Return (x, y) of the center of cell containing provided text 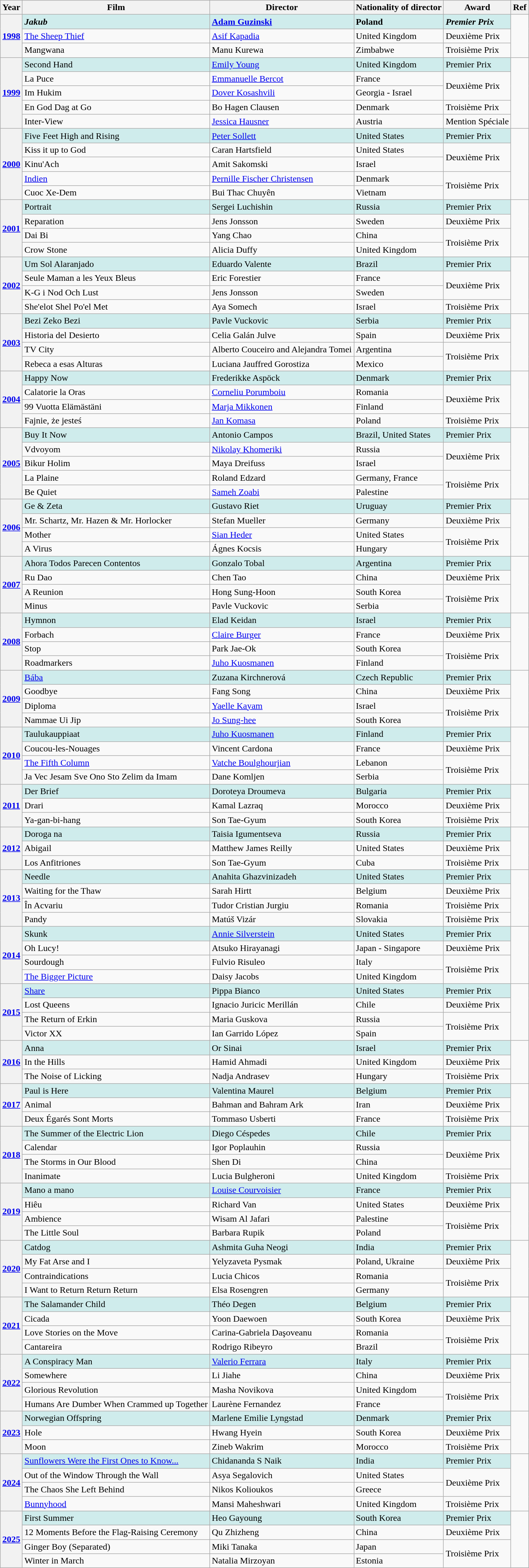
La Puce (116, 79)
Happy Now (116, 378)
Be Quiet (116, 492)
Qu Zhizheng (282, 1532)
Inanimate (116, 1176)
2007 (11, 584)
Maria Guskova (282, 1019)
Hymnon (116, 620)
Ru Dao (116, 577)
Frederikke Aspöck (282, 378)
2003 (11, 342)
Year (11, 7)
2017 (11, 1105)
Catdog (116, 1247)
Marlene Emilie Lyngstad (282, 1418)
Valerio Ferrara (282, 1361)
2010 (11, 756)
Anahita Ghazvinizadeh (282, 877)
Nationality of director (399, 7)
Asya Segalovich (282, 1475)
Contraindications (116, 1276)
Sarah Hirtt (282, 891)
Hole (116, 1432)
Pippa Bianco (282, 991)
Vincent Cardona (282, 748)
Vdvoyom (116, 449)
Lucia Chicos (282, 1276)
Sunflowers Were the First Ones to Know... (116, 1461)
Ahora Todos Parecen Contentos (116, 563)
Mano a mano (116, 1190)
Anna (116, 1048)
Pernille Fischer Christensen (282, 179)
Iran (399, 1105)
Roadmarkers (116, 663)
Matthew James Reilly (282, 848)
Needle (116, 877)
Carina-Gabriela Daşoveanu (282, 1333)
2016 (11, 1062)
Yang Chao (282, 235)
Eduardo Valente (282, 264)
Im Hukim (116, 93)
Japan (399, 1547)
Diploma (116, 706)
A Reunion (116, 592)
Buy It Now (116, 435)
The Noise of Licking (116, 1076)
Fajnie, że jesteś (116, 421)
Ágnes Kocsis (282, 549)
2002 (11, 285)
Uruguay (399, 506)
Sian Heder (282, 535)
Cuba (399, 862)
Lost Queens (116, 1005)
Greece (399, 1489)
Lebanon (399, 763)
Seule Maman a les Yeux Bleus (116, 278)
Richard Van (282, 1204)
1998 (11, 36)
Marja Mikkonen (282, 406)
Der Brief (116, 791)
The Fifth Column (116, 763)
Skunk (116, 934)
Poland, Ukraine (399, 1261)
Cuoc Xe-Dem (116, 193)
Bába (116, 677)
Diego Céspedes (282, 1133)
În Acvariu (116, 905)
Bezi Zeko Bezi (116, 321)
Sergei Luchishin (282, 207)
Tudor Cristian Jurgiu (282, 905)
Pandy (116, 920)
En God Dag at Go (116, 107)
Calatorie la Oras (116, 392)
La Plaine (116, 478)
Share (116, 991)
The Bigger Picture (116, 976)
Fulvio Risuleo (282, 962)
Lucia Bulgheroni (282, 1176)
Bui Thac Chuyên (282, 193)
Luciana Jauffred Gorostiza (282, 364)
Emily Young (282, 64)
Louise Courvoisier (282, 1190)
Jo Sung-hee (282, 720)
Glorious Revolution (116, 1390)
Portrait (116, 207)
2004 (11, 399)
The Sheep Thief (116, 36)
2020 (11, 1268)
Alicia Duffy (282, 250)
Sourdough (116, 962)
Corneliu Porumboiu (282, 392)
Wisam Al Jafari (282, 1219)
Laurène Fernandez (282, 1404)
Peter Sollett (282, 136)
Los Anfitriones (116, 862)
Hiêu (116, 1204)
Nikolay Khomeriki (282, 449)
Taisia Igumentseva (282, 834)
Elsa Rosengren (282, 1290)
A Virus (116, 549)
Maya Dreifuss (282, 464)
Ignacio Juricic Merillán (282, 1005)
Zineb Wakrim (282, 1447)
Mr. Schartz, Mr. Hazen & Mr. Horlocker (116, 520)
I Want to Return Return Return (116, 1290)
Georgia - Israel (399, 93)
Manu Kurewa (282, 50)
Taulukauppiaat (116, 734)
12 Moments Before the Flag-Raising Ceremony (116, 1532)
2024 (11, 1482)
Mother (116, 535)
Hwang Hyein (282, 1432)
Zimbabwe (399, 50)
Drari (116, 805)
Zuzana Kirchnerová (282, 677)
Forbach (116, 635)
Japan - Singapore (399, 948)
Stefan Mueller (282, 520)
Slovakia (399, 920)
Jakub (116, 22)
Antonio Campos (282, 435)
Bikur Holim (116, 464)
The Salamander Child (116, 1304)
2022 (11, 1383)
Ginger Boy (Separated) (116, 1547)
Elad Keidan (282, 620)
Award (477, 7)
Ge & Zeta (116, 506)
2023 (11, 1432)
Yelyzaveta Pysmak (282, 1261)
Somewhere (116, 1376)
Animal (116, 1105)
Dai Bi (116, 235)
Ref (520, 7)
Reparation (116, 221)
Moon (116, 1447)
The Storms in Our Blood (116, 1162)
Rodrigo Ribeyro (282, 1347)
Deux Égarés Sont Morts (116, 1119)
Dane Komljen (282, 777)
Asif Kapadia (282, 36)
2015 (11, 1012)
The Chaos She Left Behind (116, 1489)
The Return of Erkin (116, 1019)
2013 (11, 898)
Doroteya Droumeva (282, 791)
2001 (11, 228)
Stop (116, 649)
Gonzalo Tobal (282, 563)
A Conspiracy Man (116, 1361)
Brazil, United States (399, 435)
Valentina Maurel (282, 1091)
Yoon Daewoen (282, 1318)
1999 (11, 93)
Roland Edzard (282, 478)
TV City (116, 349)
Abigail (116, 848)
Bo Hagen Clausen (282, 107)
Ya-gan-bi-hang (116, 820)
Victor XX (116, 1033)
Amit Sakomski (282, 164)
In the Hills (116, 1062)
Cicada (116, 1318)
Annie Silverstein (282, 934)
Hamid Ahmadi (282, 1062)
Atsuko Hirayanagi (282, 948)
2005 (11, 464)
Miki Tanaka (282, 1547)
Heo Gayoung (282, 1518)
Aya Somech (282, 307)
Minus (116, 606)
2006 (11, 528)
2021 (11, 1325)
Vatche Boulghourjian (282, 763)
Adam Guzinski (282, 22)
Out of the Window Through the Wall (116, 1475)
Tommaso Usberti (282, 1119)
Barbara Rupik (282, 1233)
Bahman and Bahram Ark (282, 1105)
Humans Are Dumber When Crammed up Together (116, 1404)
Germany, France (399, 478)
Bulgaria (399, 791)
Li Jiahe (282, 1376)
Dover Kosashvili (282, 93)
Five Feet High and Rising (116, 136)
The Little Soul (116, 1233)
First Summer (116, 1518)
Norwegian Offspring (116, 1418)
2011 (11, 805)
Daisy Jacobs (282, 976)
Fang Song (282, 692)
2025 (11, 1539)
Ashmita Guha Neogi (282, 1247)
Ambience (116, 1219)
Caran Hartsfield (282, 150)
Second Hand (116, 64)
Goodbye (116, 692)
Bunnyhood (116, 1504)
Hong Sung-Hoon (282, 592)
2018 (11, 1155)
Natalia Mirzoyan (282, 1561)
Jan Komasa (282, 421)
Mangwana (116, 50)
Winter in March (116, 1561)
Mexico (399, 364)
Vietnam (399, 193)
Czech Republic (399, 677)
Um Sol Alaranjado (116, 264)
Calendar (116, 1148)
K-G i Nod Och Lust (116, 292)
Gustavo Riet (282, 506)
Film (116, 7)
Coucou-les-Nouages (116, 748)
2008 (11, 641)
Jessica Hausner (282, 121)
Nikos Kolioukos (282, 1489)
99 Vuotta Elämästäni (116, 406)
Waiting for the Thaw (116, 891)
Matúš Vizár (282, 920)
My Fat Arse and I (116, 1261)
Mansi Maheshwari (282, 1504)
2000 (11, 164)
2019 (11, 1212)
Austria (399, 121)
Doroga na (116, 834)
Rebeca a esas Alturas (116, 364)
Love Stories on the Move (116, 1333)
Ian Garrido López (282, 1033)
Historia del Desierto (116, 335)
Oh Lucy! (116, 948)
Nammae Ui Jip (116, 720)
Kiss it up to God (116, 150)
Or Sinai (282, 1048)
Paul is Here (116, 1091)
Alberto Couceiro and Alejandra Tomei (282, 349)
Chen Tao (282, 577)
Ja Vec Jesam Sve Ono Sto Zelim da Imam (116, 777)
Celia Galán Julve (282, 335)
Chidananda S Naik (282, 1461)
Sameh Zoabi (282, 492)
She'elot Shel Po'el Met (116, 307)
Claire Burger (282, 635)
Nadja Andrasev (282, 1076)
2012 (11, 848)
Indien (116, 179)
Inter-View (116, 121)
The Summer of the Electric Lion (116, 1133)
Mention Spéciale (477, 121)
Yaelle Kayam (282, 706)
Masha Novikova (282, 1390)
Emmanuelle Bercot (282, 79)
Estonia (399, 1561)
Kinu'Ach (116, 164)
Théo Degen (282, 1304)
2009 (11, 699)
Igor Poplauhin (282, 1148)
Kamal Lazraq (282, 805)
Director (282, 7)
Cantareira (116, 1347)
Shen Di (282, 1162)
Eric Forestier (282, 278)
Crow Stone (116, 250)
2014 (11, 955)
Park Jae-Ok (282, 649)
